Return (x, y) of the center of cell containing provided text 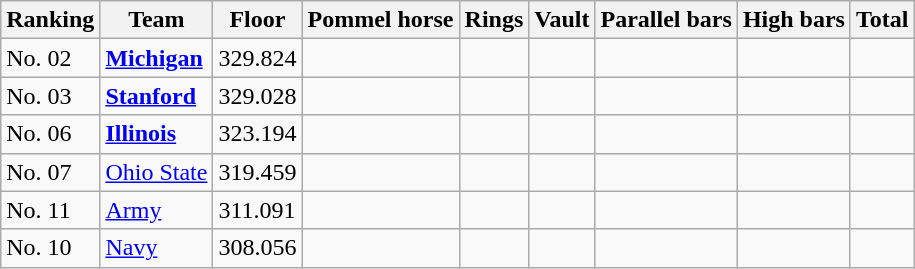
Floor (258, 20)
No. 10 (50, 248)
Vault (562, 20)
Navy (156, 248)
Rings (494, 20)
319.459 (258, 172)
329.028 (258, 96)
329.824 (258, 58)
308.056 (258, 248)
No. 02 (50, 58)
311.091 (258, 210)
No. 06 (50, 134)
Michigan (156, 58)
No. 07 (50, 172)
Team (156, 20)
Illinois (156, 134)
Stanford (156, 96)
High bars (794, 20)
Army (156, 210)
Ohio State (156, 172)
No. 11 (50, 210)
Pommel horse (380, 20)
Parallel bars (666, 20)
Total (882, 20)
No. 03 (50, 96)
323.194 (258, 134)
Ranking (50, 20)
